For the text-containing cell, return its midpoint in [X, Y] coordinate format. 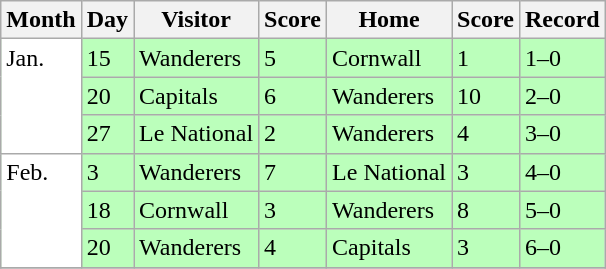
Home [390, 20]
Jan. [41, 96]
Visitor [196, 20]
Record [562, 20]
3–0 [562, 134]
4–0 [562, 172]
5 [293, 58]
18 [107, 210]
5–0 [562, 210]
1 [486, 58]
6–0 [562, 248]
6 [293, 96]
2–0 [562, 96]
8 [486, 210]
Month [41, 20]
1–0 [562, 58]
Day [107, 20]
7 [293, 172]
15 [107, 58]
10 [486, 96]
2 [293, 134]
Feb. [41, 210]
27 [107, 134]
